Scan for the cell matching the given text and deliver its [X, Y] coordinate at center. 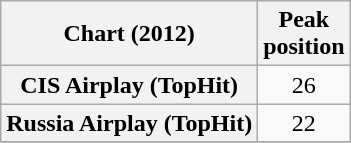
26 [304, 85]
22 [304, 123]
Peakposition [304, 34]
CIS Airplay (TopHit) [130, 85]
Chart (2012) [130, 34]
Russia Airplay (TopHit) [130, 123]
